Locate the cell with the specified text and output its [x, y] center coordinate. 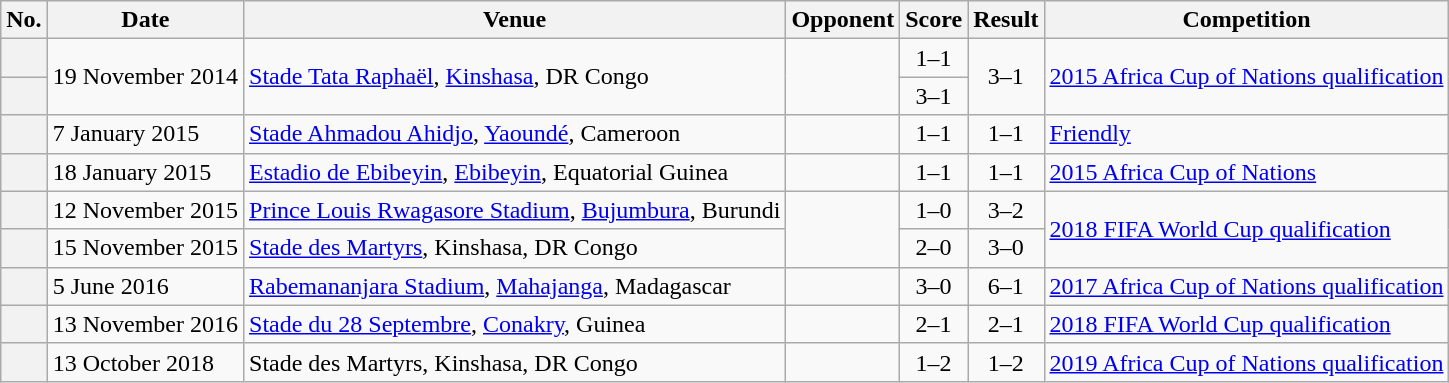
Stade Tata Raphaël, Kinshasa, DR Congo [515, 77]
Venue [515, 20]
Opponent [843, 20]
1–0 [934, 210]
2–0 [934, 248]
Date [145, 20]
Competition [1246, 20]
7 January 2015 [145, 134]
Score [934, 20]
6–1 [1006, 286]
2015 Africa Cup of Nations qualification [1246, 77]
19 November 2014 [145, 77]
13 October 2018 [145, 362]
Stade du 28 Septembre, Conakry, Guinea [515, 324]
Prince Louis Rwagasore Stadium, Bujumbura, Burundi [515, 210]
Stade Ahmadou Ahidjo, Yaoundé, Cameroon [515, 134]
2015 Africa Cup of Nations [1246, 172]
3–2 [1006, 210]
2019 Africa Cup of Nations qualification [1246, 362]
13 November 2016 [145, 324]
Friendly [1246, 134]
No. [24, 20]
18 January 2015 [145, 172]
2017 Africa Cup of Nations qualification [1246, 286]
15 November 2015 [145, 248]
12 November 2015 [145, 210]
Result [1006, 20]
5 June 2016 [145, 286]
Estadio de Ebibeyin, Ebibeyin, Equatorial Guinea [515, 172]
Rabemananjara Stadium, Mahajanga, Madagascar [515, 286]
